For the text-containing cell, return its midpoint in (x, y) coordinate format. 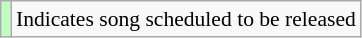
Indicates song scheduled to be released (186, 19)
